Detect which cell encompasses the target text, then output its (X, Y) center coordinate. 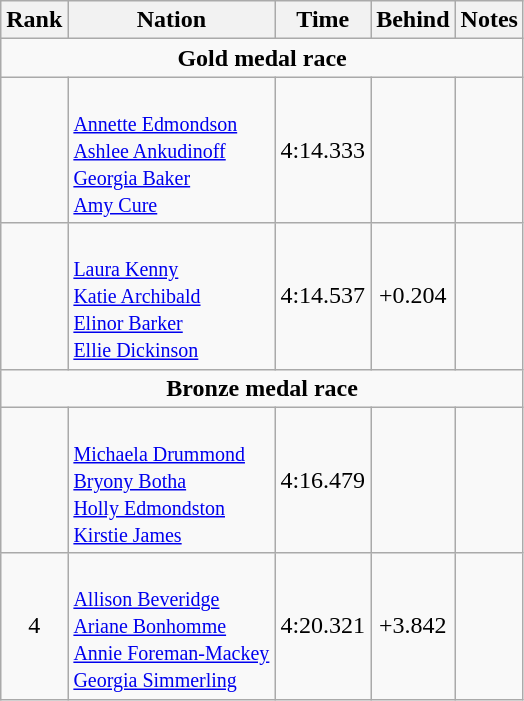
Allison BeveridgeAriane BonhommeAnnie Foreman-MackeyGeorgia Simmerling (172, 626)
Gold medal race (262, 58)
Nation (172, 20)
4:14.537 (323, 296)
Rank (34, 20)
Time (323, 20)
Michaela DrummondBryony BothaHolly EdmondstonKirstie James (172, 480)
4:14.333 (323, 150)
Notes (489, 20)
Bronze medal race (262, 388)
Annette EdmondsonAshlee AnkudinoffGeorgia BakerAmy Cure (172, 150)
4:16.479 (323, 480)
+0.204 (413, 296)
4 (34, 626)
Laura KennyKatie ArchibaldElinor BarkerEllie Dickinson (172, 296)
4:20.321 (323, 626)
Behind (413, 20)
+3.842 (413, 626)
